Scan for the cell matching the given text and deliver its (x, y) coordinate at center. 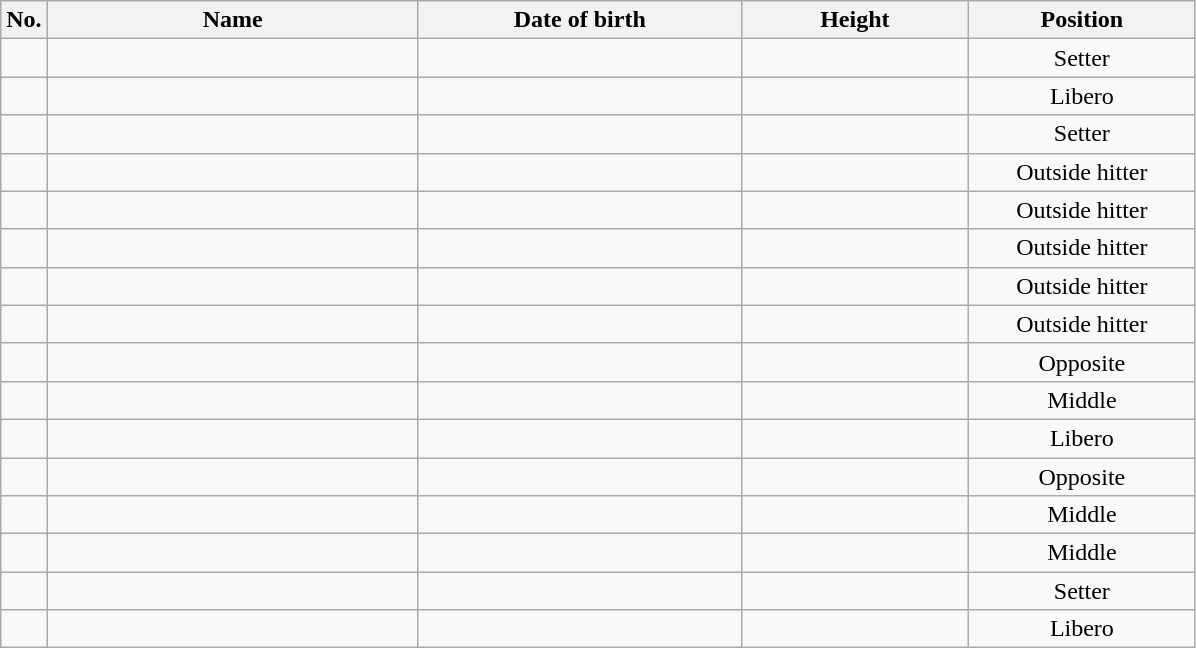
No. (24, 20)
Date of birth (580, 20)
Position (1082, 20)
Height (854, 20)
Name (232, 20)
